Return [x, y] of the center of cell containing provided text 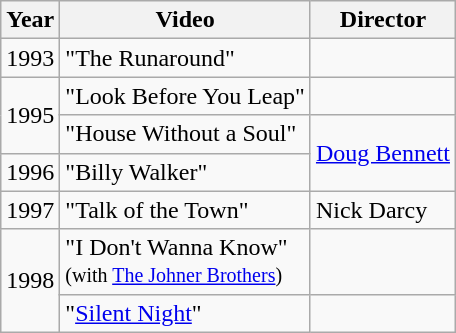
1993 [30, 58]
"Look Before You Leap" [186, 96]
Video [186, 20]
1998 [30, 280]
Director [382, 20]
"Talk of the Town" [186, 210]
"The Runaround" [186, 58]
1997 [30, 210]
1996 [30, 172]
"Billy Walker" [186, 172]
Year [30, 20]
"I Don't Wanna Know"(with The Johner Brothers) [186, 262]
1995 [30, 115]
Doug Bennett [382, 153]
"House Without a Soul" [186, 134]
"Silent Night" [186, 313]
Nick Darcy [382, 210]
